Scan for the cell matching the given text and deliver its (x, y) coordinate at center. 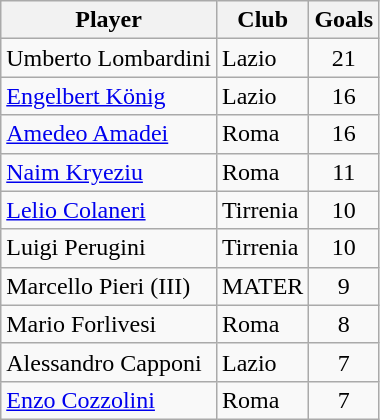
Engelbert König (109, 96)
Goals (344, 20)
9 (344, 286)
Marcello Pieri (III) (109, 286)
8 (344, 324)
Umberto Lombardini (109, 58)
11 (344, 172)
21 (344, 58)
Player (109, 20)
Naim Kryeziu (109, 172)
Club (262, 20)
Lelio Colaneri (109, 210)
MATER (262, 286)
Luigi Perugini (109, 248)
Amedeo Amadei (109, 134)
Alessandro Capponi (109, 362)
Mario Forlivesi (109, 324)
Enzo Cozzolini (109, 400)
